Return the (X, Y) coordinate for the center point of the cell that contains the specified text.  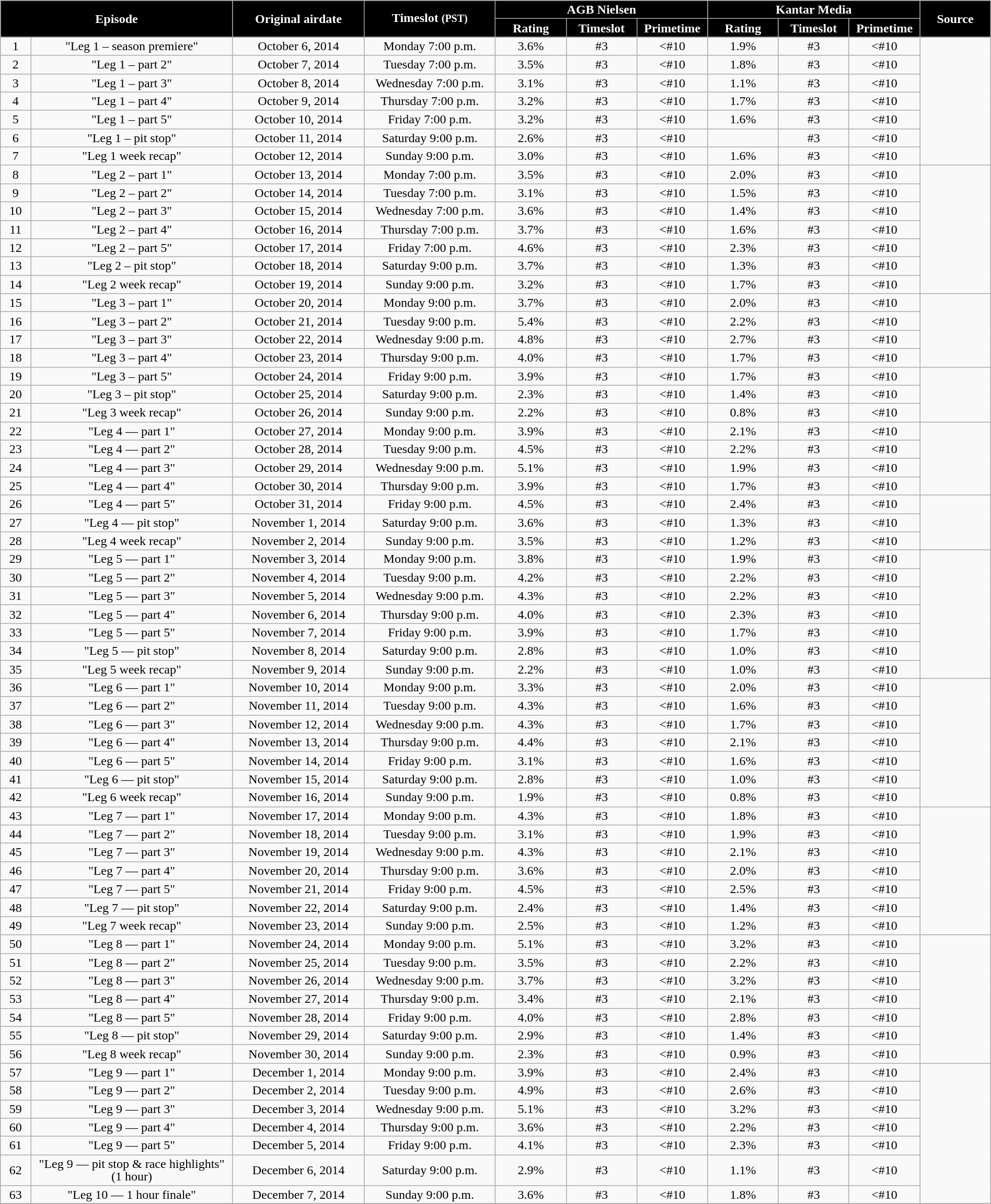
12 (16, 248)
October 31, 2014 (298, 504)
"Leg 4 — part 4" (132, 486)
"Leg 7 — part 2" (132, 834)
2 (16, 65)
"Leg 4 — part 1" (132, 431)
"Leg 2 – part 5" (132, 248)
"Leg 8 — part 5" (132, 1017)
39 (16, 742)
"Leg 7 — part 5" (132, 889)
0.9% (743, 1053)
"Leg 2 – part 4" (132, 230)
"Leg 9 — pit stop & race highlights" (1 hour) (132, 1171)
42 (16, 797)
December 2, 2014 (298, 1090)
55 (16, 1036)
29 (16, 559)
"Leg 8 week recap" (132, 1053)
"Leg 3 – part 5" (132, 376)
November 18, 2014 (298, 834)
40 (16, 761)
October 21, 2014 (298, 321)
2.7% (743, 340)
36 (16, 688)
"Leg 1 – part 5" (132, 119)
October 29, 2014 (298, 467)
38 (16, 724)
"Leg 7 — part 4" (132, 871)
63 (16, 1195)
28 (16, 541)
"Leg 3 – part 2" (132, 321)
November 20, 2014 (298, 871)
11 (16, 230)
25 (16, 486)
"Leg 5 — part 3" (132, 596)
22 (16, 431)
"Leg 9 — part 4" (132, 1128)
8 (16, 175)
November 26, 2014 (298, 980)
15 (16, 303)
1.5% (743, 192)
"Leg 9 — part 5" (132, 1145)
52 (16, 980)
"Leg 5 — pit stop" (132, 651)
3 (16, 83)
"Leg 1 – part 2" (132, 65)
26 (16, 504)
53 (16, 999)
October 28, 2014 (298, 449)
"Leg 3 – part 3" (132, 340)
56 (16, 1053)
November 19, 2014 (298, 853)
"Leg 1 – part 4" (132, 101)
"Leg 7 — pit stop" (132, 907)
54 (16, 1017)
20 (16, 394)
"Leg 5 week recap" (132, 669)
4.6% (531, 248)
60 (16, 1128)
3.0% (531, 156)
Timeslot (PST) (430, 19)
"Leg 8 — part 1" (132, 944)
32 (16, 615)
"Leg 8 — part 3" (132, 980)
4.9% (531, 1090)
November 24, 2014 (298, 944)
37 (16, 705)
October 12, 2014 (298, 156)
59 (16, 1109)
October 9, 2014 (298, 101)
41 (16, 779)
"Leg 2 week recap" (132, 284)
November 15, 2014 (298, 779)
November 2, 2014 (298, 541)
October 27, 2014 (298, 431)
62 (16, 1171)
November 28, 2014 (298, 1017)
AGB Nielsen (602, 9)
October 15, 2014 (298, 211)
"Leg 5 — part 1" (132, 559)
Source (955, 19)
November 7, 2014 (298, 632)
October 25, 2014 (298, 394)
October 14, 2014 (298, 192)
October 26, 2014 (298, 413)
November 21, 2014 (298, 889)
24 (16, 467)
"Leg 5 — part 4" (132, 615)
27 (16, 523)
5.4% (531, 321)
Original airdate (298, 19)
"Leg 2 – part 1" (132, 175)
14 (16, 284)
47 (16, 889)
"Leg 4 — part 2" (132, 449)
October 7, 2014 (298, 65)
December 4, 2014 (298, 1128)
"Leg 7 — part 1" (132, 816)
"Leg 6 — part 1" (132, 688)
4.1% (531, 1145)
November 12, 2014 (298, 724)
44 (16, 834)
"Leg 3 – part 1" (132, 303)
October 23, 2014 (298, 357)
November 17, 2014 (298, 816)
October 13, 2014 (298, 175)
November 10, 2014 (298, 688)
November 13, 2014 (298, 742)
December 5, 2014 (298, 1145)
December 6, 2014 (298, 1171)
50 (16, 944)
21 (16, 413)
November 23, 2014 (298, 926)
October 30, 2014 (298, 486)
Kantar Media (814, 9)
"Leg 1 week recap" (132, 156)
November 4, 2014 (298, 578)
5 (16, 119)
October 17, 2014 (298, 248)
35 (16, 669)
November 6, 2014 (298, 615)
"Leg 2 – part 3" (132, 211)
December 7, 2014 (298, 1195)
"Leg 6 — part 2" (132, 705)
"Leg 4 — part 3" (132, 467)
7 (16, 156)
51 (16, 963)
November 14, 2014 (298, 761)
4.4% (531, 742)
"Leg 9 — part 1" (132, 1072)
"Leg 8 — pit stop" (132, 1036)
"Leg 2 – pit stop" (132, 267)
November 27, 2014 (298, 999)
16 (16, 321)
October 19, 2014 (298, 284)
"Leg 8 — part 2" (132, 963)
October 10, 2014 (298, 119)
October 16, 2014 (298, 230)
November 3, 2014 (298, 559)
19 (16, 376)
December 3, 2014 (298, 1109)
November 25, 2014 (298, 963)
58 (16, 1090)
23 (16, 449)
31 (16, 596)
4 (16, 101)
43 (16, 816)
9 (16, 192)
November 9, 2014 (298, 669)
"Leg 3 – pit stop" (132, 394)
December 1, 2014 (298, 1072)
November 11, 2014 (298, 705)
"Leg 1 – season premiere" (132, 46)
3.3% (531, 688)
November 16, 2014 (298, 797)
October 8, 2014 (298, 83)
November 8, 2014 (298, 651)
1 (16, 46)
October 20, 2014 (298, 303)
13 (16, 267)
"Leg 8 — part 4" (132, 999)
October 18, 2014 (298, 267)
"Leg 3 week recap" (132, 413)
"Leg 6 — part 4" (132, 742)
"Leg 6 — part 5" (132, 761)
34 (16, 651)
"Leg 4 — pit stop" (132, 523)
"Leg 6 week recap" (132, 797)
Episode (117, 19)
57 (16, 1072)
48 (16, 907)
"Leg 9 — part 3" (132, 1109)
"Leg 10 — 1 hour finale" (132, 1195)
49 (16, 926)
November 29, 2014 (298, 1036)
October 11, 2014 (298, 138)
4.2% (531, 578)
November 1, 2014 (298, 523)
"Leg 6 — part 3" (132, 724)
"Leg 1 – part 3" (132, 83)
45 (16, 853)
30 (16, 578)
"Leg 5 — part 2" (132, 578)
3.8% (531, 559)
"Leg 2 – part 2" (132, 192)
18 (16, 357)
33 (16, 632)
17 (16, 340)
November 22, 2014 (298, 907)
"Leg 4 — part 5" (132, 504)
10 (16, 211)
October 22, 2014 (298, 340)
"Leg 4 week recap" (132, 541)
3.4% (531, 999)
November 5, 2014 (298, 596)
"Leg 6 — pit stop" (132, 779)
"Leg 9 — part 2" (132, 1090)
4.8% (531, 340)
61 (16, 1145)
"Leg 7 — part 3" (132, 853)
October 6, 2014 (298, 46)
46 (16, 871)
"Leg 3 – part 4" (132, 357)
"Leg 7 week recap" (132, 926)
"Leg 1 – pit stop" (132, 138)
6 (16, 138)
"Leg 5 — part 5" (132, 632)
October 24, 2014 (298, 376)
November 30, 2014 (298, 1053)
